Return the [x, y] coordinate for the center point of the cell that contains the specified text.  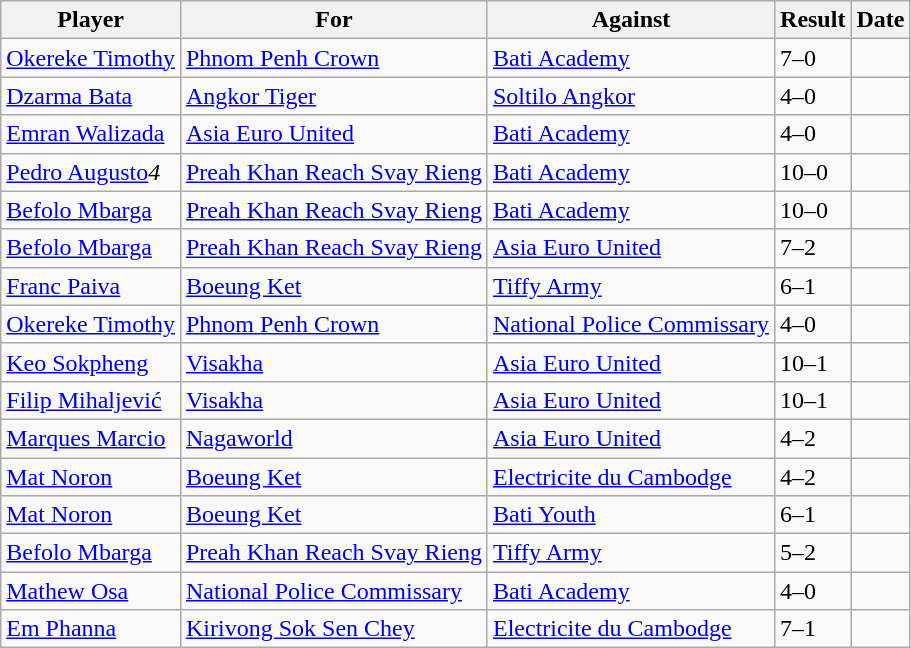
Bati Youth [630, 515]
Marques Marcio [91, 438]
Franc Paiva [91, 286]
Dzarma Bata [91, 96]
Pedro Augusto4 [91, 172]
7–1 [813, 629]
7–2 [813, 248]
Em Phanna [91, 629]
Emran Walizada [91, 134]
Mathew Osa [91, 591]
Nagaworld [334, 438]
Filip Mihaljević [91, 400]
Date [880, 20]
Soltilo Angkor [630, 96]
Against [630, 20]
Kirivong Sok Sen Chey [334, 629]
Player [91, 20]
For [334, 20]
Keo Sokpheng [91, 362]
Angkor Tiger [334, 96]
Result [813, 20]
7–0 [813, 58]
5–2 [813, 553]
